Provide the [X, Y] coordinate of the cell's center where the given text is located.  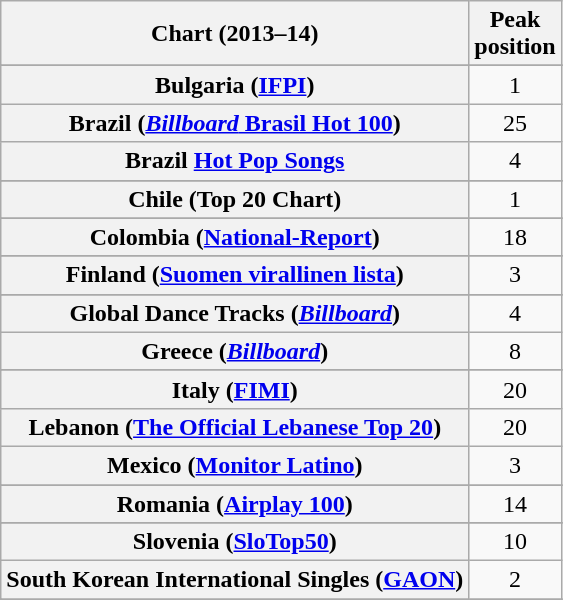
Chart (2013–14) [235, 34]
Chile (Top 20 Chart) [235, 199]
Greece (Billboard) [235, 351]
Global Dance Tracks (Billboard) [235, 313]
Lebanon (The Official Lebanese Top 20) [235, 427]
Brazil (Billboard Brasil Hot 100) [235, 123]
Mexico (Monitor Latino) [235, 465]
Brazil Hot Pop Songs [235, 161]
8 [515, 351]
14 [515, 503]
Romania (Airplay 100) [235, 503]
Peakposition [515, 34]
25 [515, 123]
Colombia (National-Report) [235, 237]
Italy (FIMI) [235, 389]
Bulgaria (IFPI) [235, 85]
10 [515, 542]
18 [515, 237]
Finland (Suomen virallinen lista) [235, 275]
Slovenia (SloTop50) [235, 542]
South Korean International Singles (GAON) [235, 580]
2 [515, 580]
